Determine the (X, Y) coordinate at the center of the cell enclosing the given text.  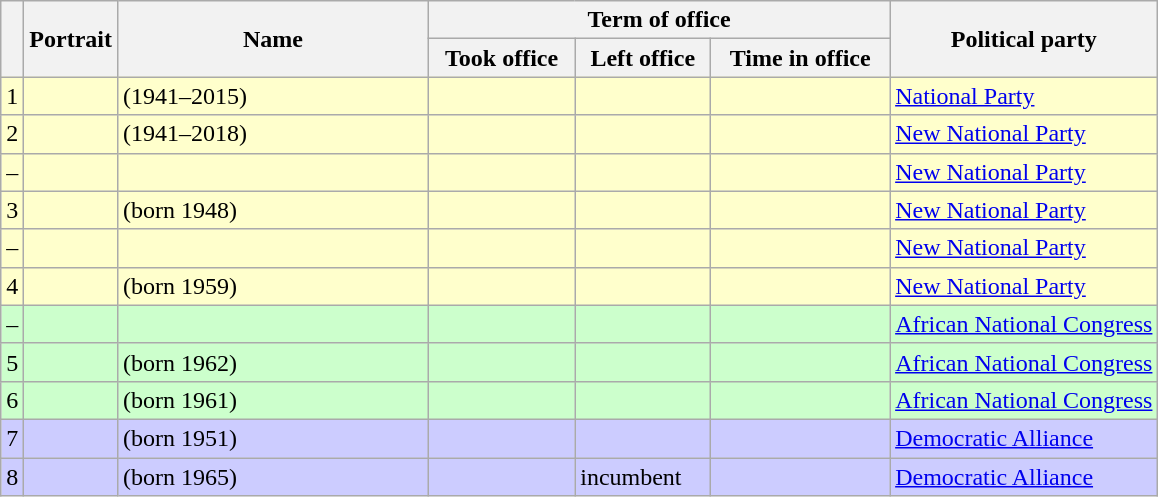
7 (12, 438)
(born 1965) (272, 477)
Took office (502, 58)
8 (12, 477)
(born 1961) (272, 400)
Name (272, 39)
Term of office (660, 20)
6 (12, 400)
(born 1959) (272, 286)
(born 1962) (272, 362)
(born 1948) (272, 210)
(born 1951) (272, 438)
2 (12, 134)
Portrait (71, 39)
National Party (1024, 96)
(1941–2015) (272, 96)
Left office (643, 58)
Time in office (800, 58)
1 (12, 96)
5 (12, 362)
Political party (1024, 39)
4 (12, 286)
3 (12, 210)
(1941–2018) (272, 134)
incumbent (643, 477)
